Determine the [X, Y] coordinate at the center of the cell enclosing the given text.  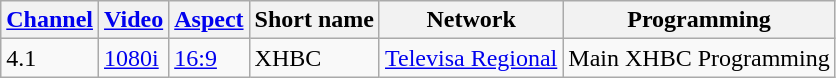
16:9 [209, 58]
Channel [50, 20]
XHBC [314, 58]
Video [134, 20]
Televisa Regional [470, 58]
Short name [314, 20]
Aspect [209, 20]
Network [470, 20]
Programming [699, 20]
4.1 [50, 58]
Main XHBC Programming [699, 58]
1080i [134, 58]
